Search for the cell housing the specified text and yield its [x, y] center coordinate. 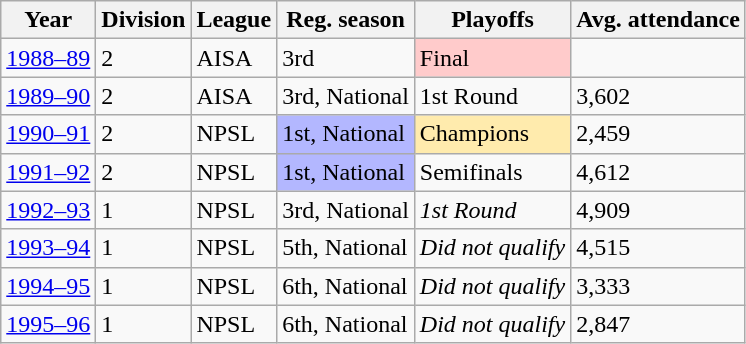
Playoffs [492, 20]
4,909 [658, 210]
Semifinals [492, 172]
3,333 [658, 286]
1994–95 [48, 286]
Champions [492, 134]
1995–96 [48, 324]
5th, National [346, 248]
1990–91 [48, 134]
3,602 [658, 96]
1993–94 [48, 248]
1988–89 [48, 58]
1992–93 [48, 210]
4,612 [658, 172]
2,459 [658, 134]
Year [48, 20]
Avg. attendance [658, 20]
3rd [346, 58]
Reg. season [346, 20]
2,847 [658, 324]
1989–90 [48, 96]
1991–92 [48, 172]
Division [144, 20]
Final [492, 58]
4,515 [658, 248]
League [234, 20]
